Detect which cell encompasses the target text, then output its [X, Y] center coordinate. 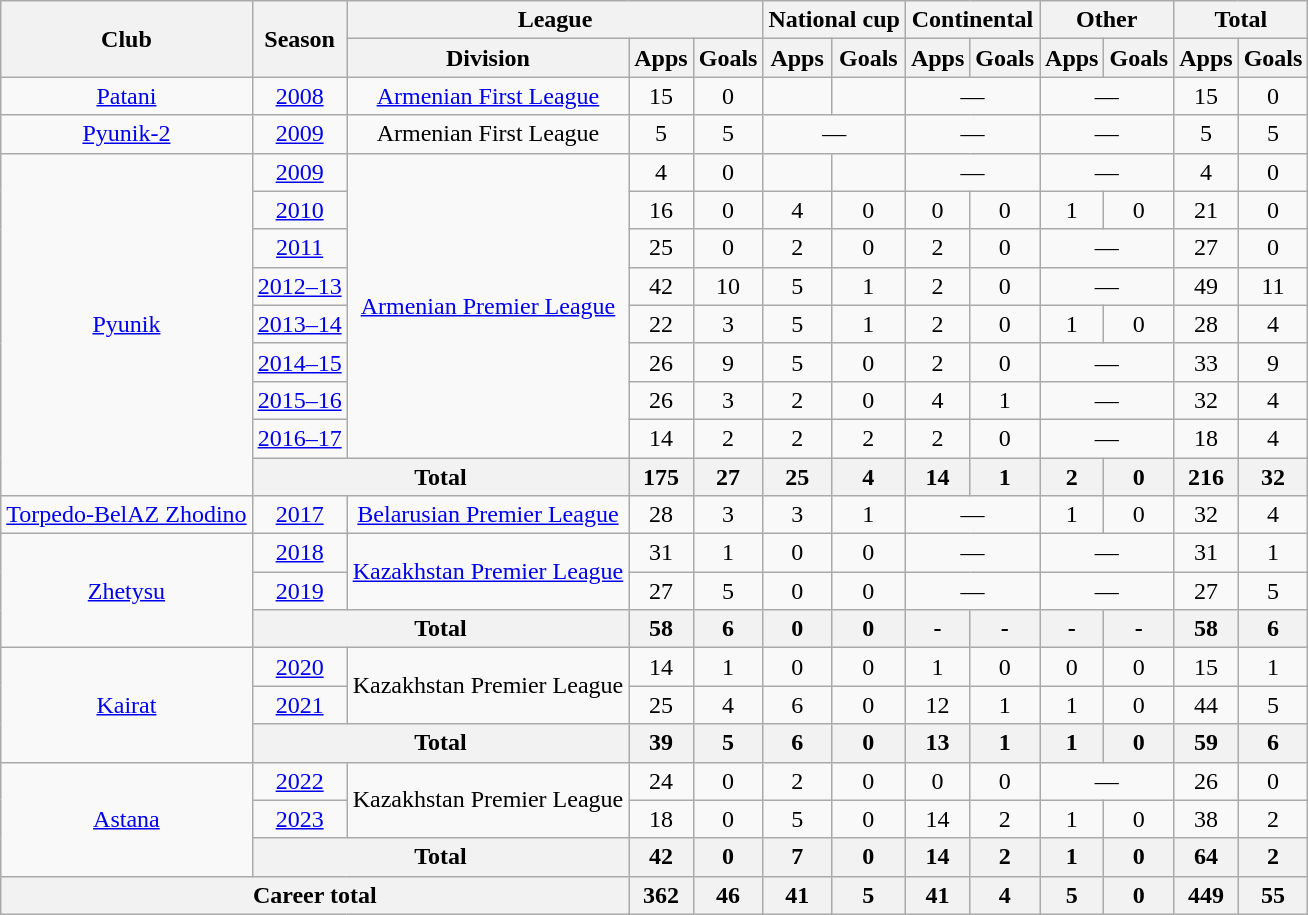
Season [300, 39]
Belarusian Premier League [488, 515]
National cup [834, 20]
22 [661, 324]
2021 [300, 705]
2008 [300, 96]
2010 [300, 210]
449 [1206, 895]
2015–16 [300, 400]
16 [661, 210]
League [555, 20]
33 [1206, 362]
46 [728, 895]
2018 [300, 553]
2019 [300, 591]
2012–13 [300, 286]
59 [1206, 743]
10 [728, 286]
7 [797, 857]
216 [1206, 477]
Division [488, 58]
Armenian Premier League [488, 305]
Pyunik [126, 324]
Pyunik-2 [126, 134]
Continental [972, 20]
Torpedo-BelAZ Zhodino [126, 515]
12 [937, 705]
362 [661, 895]
2022 [300, 781]
39 [661, 743]
2011 [300, 248]
2017 [300, 515]
11 [1273, 286]
64 [1206, 857]
2023 [300, 819]
2020 [300, 667]
13 [937, 743]
Other [1107, 20]
24 [661, 781]
Kairat [126, 705]
2016–17 [300, 438]
38 [1206, 819]
44 [1206, 705]
Astana [126, 819]
175 [661, 477]
Patani [126, 96]
Zhetysu [126, 591]
49 [1206, 286]
21 [1206, 210]
55 [1273, 895]
Career total [315, 895]
2014–15 [300, 362]
2013–14 [300, 324]
Club [126, 39]
